Output the [X, Y] coordinate of the center of the cell containing the given text.  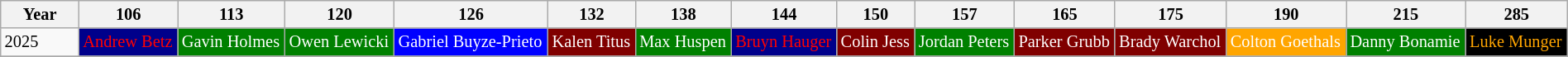
190 [1287, 14]
Colton Goethals [1287, 42]
Bruyn Hauger [784, 42]
Luke Munger [1517, 42]
285 [1517, 14]
Owen Lewicki [340, 42]
126 [471, 14]
Danny Bonamie [1406, 42]
Parker Grubb [1065, 42]
215 [1406, 14]
Max Huspen [683, 42]
132 [592, 14]
2025 [40, 42]
Kalen Titus [592, 42]
150 [876, 14]
Jordan Peters [964, 42]
113 [232, 14]
175 [1171, 14]
138 [683, 14]
157 [964, 14]
Andrew Betz [127, 42]
Colin Jess [876, 42]
Brady Warchol [1171, 42]
106 [127, 14]
Gabriel Buyze-Prieto [471, 42]
120 [340, 14]
Year [40, 14]
165 [1065, 14]
144 [784, 14]
Gavin Holmes [232, 42]
